For the text-containing cell, return its midpoint in [X, Y] coordinate format. 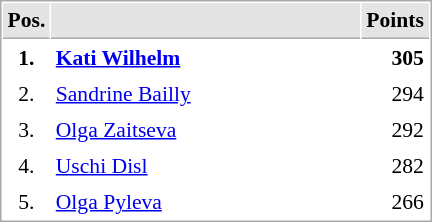
1. [26, 57]
2. [26, 93]
Olga Zaitseva [206, 129]
305 [396, 57]
266 [396, 201]
3. [26, 129]
292 [396, 129]
294 [396, 93]
Pos. [26, 21]
5. [26, 201]
Sandrine Bailly [206, 93]
Uschi Disl [206, 165]
Olga Pyleva [206, 201]
Points [396, 21]
Kati Wilhelm [206, 57]
4. [26, 165]
282 [396, 165]
